Return the (x, y) coordinate for the center point of the cell that contains the specified text.  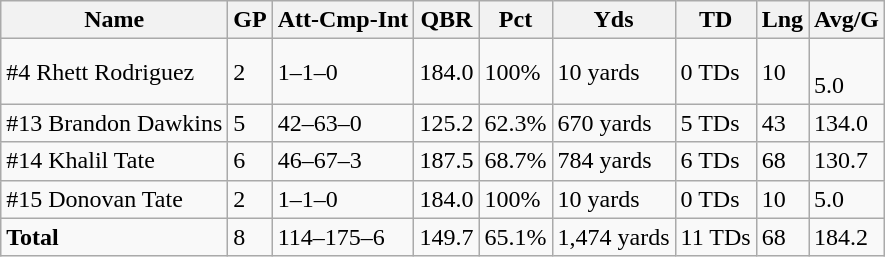
Lng (782, 20)
Name (114, 20)
11 TDs (716, 237)
Avg/G (847, 20)
125.2 (446, 123)
784 yards (614, 161)
187.5 (446, 161)
5 TDs (716, 123)
184.2 (847, 237)
46–67–3 (343, 161)
GP (250, 20)
114–175–6 (343, 237)
6 (250, 161)
68.7% (516, 161)
#13 Brandon Dawkins (114, 123)
43 (782, 123)
42–63–0 (343, 123)
62.3% (516, 123)
QBR (446, 20)
130.7 (847, 161)
8 (250, 237)
TD (716, 20)
5 (250, 123)
Pct (516, 20)
Yds (614, 20)
134.0 (847, 123)
#4 Rhett Rodriguez (114, 72)
65.1% (516, 237)
Att-Cmp-Int (343, 20)
1,474 yards (614, 237)
#15 Donovan Tate (114, 199)
Total (114, 237)
670 yards (614, 123)
6 TDs (716, 161)
149.7 (446, 237)
#14 Khalil Tate (114, 161)
